Find where the given text appears and provide that cell's center as (x, y) coordinate. 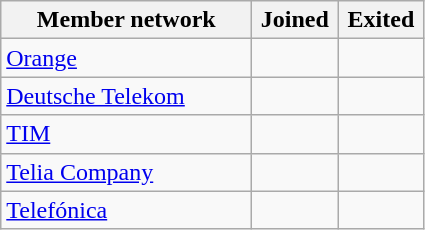
Joined (295, 20)
Exited (381, 20)
Member network (126, 20)
Telefónica (126, 210)
Telia Company (126, 172)
Orange (126, 58)
TIM (126, 134)
Deutsche Telekom (126, 96)
